Provide the [X, Y] coordinate of the cell's center where the given text is located.  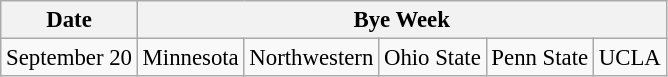
Date [69, 20]
Minnesota [190, 58]
Ohio State [432, 58]
Northwestern [312, 58]
Bye Week [402, 20]
September 20 [69, 58]
UCLA [630, 58]
Penn State [540, 58]
